Search for the cell housing the specified text and yield its [x, y] center coordinate. 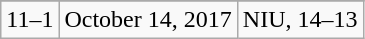
NIU, 14–13 [300, 20]
October 14, 2017 [148, 20]
11–1 [30, 20]
